Search for the cell housing the specified text and yield its (X, Y) center coordinate. 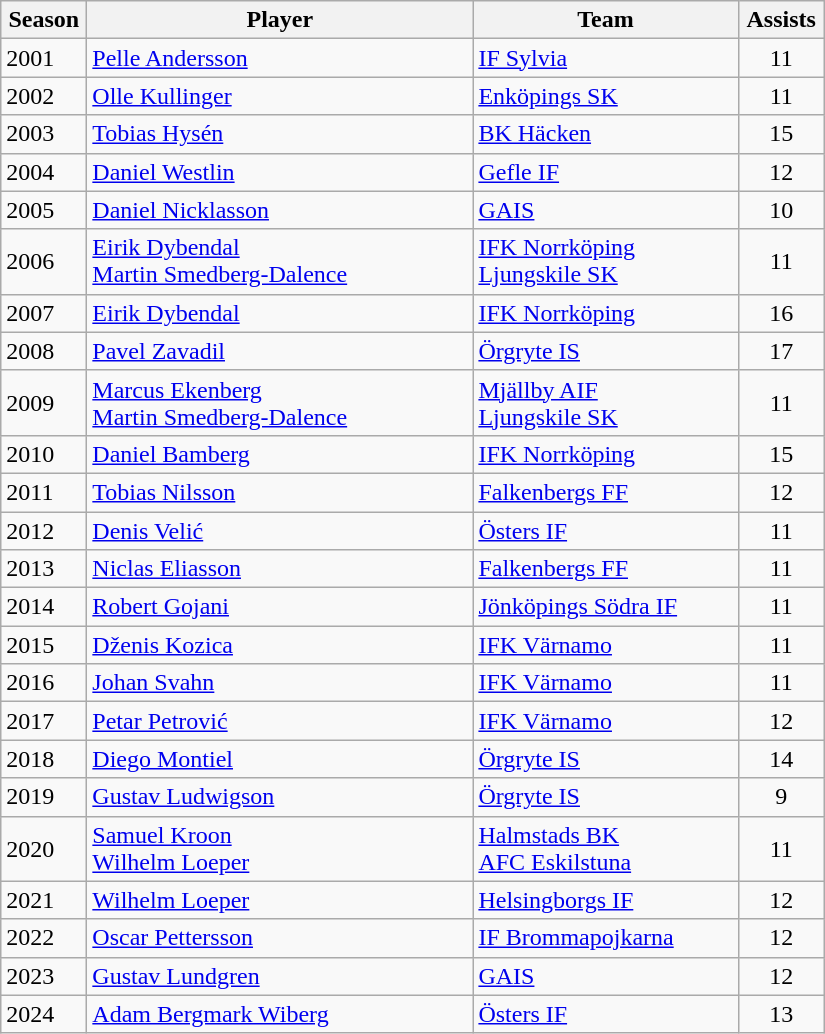
Player (280, 20)
Tobias Hysén (280, 134)
Gefle IF (606, 172)
Mjällby AIF Ljungskile SK (606, 402)
2003 (44, 134)
2010 (44, 454)
Oscar Pettersson (280, 938)
Halmstads BK AFC Eskilstuna (606, 848)
Diego Montiel (280, 759)
2007 (44, 313)
Gustav Ludwigson (280, 797)
9 (781, 797)
2011 (44, 492)
Dženis Kozica (280, 645)
IF Brommapojkarna (606, 938)
Season (44, 20)
2024 (44, 1014)
2006 (44, 262)
Gustav Lundgren (280, 976)
10 (781, 210)
Eirik Dybendal (280, 313)
2016 (44, 683)
17 (781, 351)
2023 (44, 976)
2020 (44, 848)
Pelle Andersson (280, 58)
Robert Gojani (280, 607)
Daniel Bamberg (280, 454)
16 (781, 313)
2017 (44, 721)
2005 (44, 210)
IFK Norrköping Ljungskile SK (606, 262)
2009 (44, 402)
BK Häcken (606, 134)
Samuel Kroon Wilhelm Loeper (280, 848)
2002 (44, 96)
Pavel Zavadil (280, 351)
Tobias Nilsson (280, 492)
2021 (44, 900)
Daniel Westlin (280, 172)
Jönköpings Södra IF (606, 607)
2004 (44, 172)
2013 (44, 569)
Johan Svahn (280, 683)
2015 (44, 645)
Marcus Ekenberg Martin Smedberg-Dalence (280, 402)
Team (606, 20)
13 (781, 1014)
Enköpings SK (606, 96)
IF Sylvia (606, 58)
2014 (44, 607)
2019 (44, 797)
Daniel Nicklasson (280, 210)
Olle Kullinger (280, 96)
Adam Bergmark Wiberg (280, 1014)
Assists (781, 20)
Niclas Eliasson (280, 569)
2001 (44, 58)
2008 (44, 351)
Helsingborgs IF (606, 900)
Petar Petrović (280, 721)
Eirik Dybendal Martin Smedberg-Dalence (280, 262)
Wilhelm Loeper (280, 900)
Denis Velić (280, 531)
14 (781, 759)
2012 (44, 531)
2018 (44, 759)
2022 (44, 938)
